Return [x, y] of the center of cell containing provided text 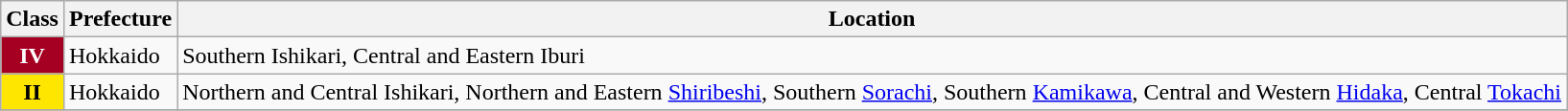
IV [33, 55]
Northern and Central Ishikari, Northern and Eastern Shiribeshi, Southern Sorachi, Southern Kamikawa, Central and Western Hidaka, Central Tokachi [873, 92]
Southern Ishikari, Central and Eastern Iburi [873, 55]
Location [873, 19]
II [33, 92]
Class [33, 19]
Prefecture [120, 19]
